Determine the (X, Y) coordinate at the center of the cell enclosing the given text.  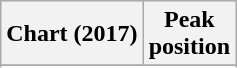
Peak position (189, 34)
Chart (2017) (72, 34)
